Determine the [X, Y] coordinate at the center of the cell enclosing the given text.  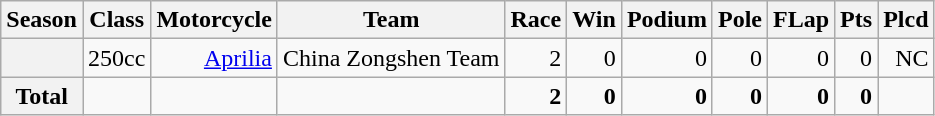
Pole [740, 20]
Race [536, 20]
NC [906, 58]
Pts [856, 20]
FLap [802, 20]
Class [116, 20]
250cc [116, 58]
Total [42, 96]
Season [42, 20]
Motorcycle [214, 20]
Aprilia [214, 58]
Win [594, 20]
Team [391, 20]
Plcd [906, 20]
Podium [666, 20]
China Zongshen Team [391, 58]
